Find where the given text appears and provide that cell's center as (X, Y) coordinate. 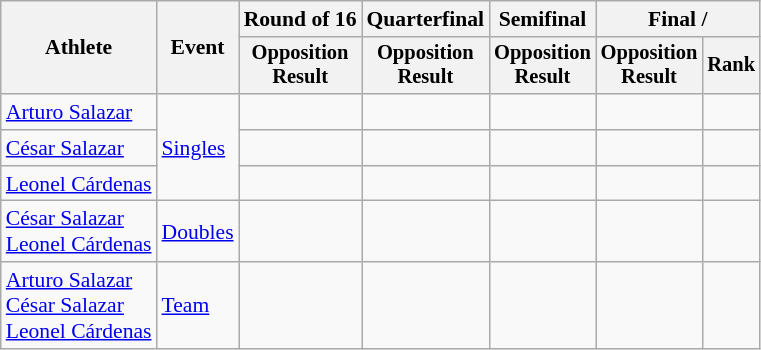
César Salazar (79, 148)
Arturo Salazar (79, 112)
Leonel Cárdenas (79, 184)
Athlete (79, 48)
Doubles (198, 232)
Arturo SalazarCésar SalazarLeonel Cárdenas (79, 306)
Quarterfinal (426, 19)
Semifinal (542, 19)
Event (198, 48)
Final / (678, 19)
Team (198, 306)
Round of 16 (300, 19)
Rank (731, 66)
César SalazarLeonel Cárdenas (79, 232)
Singles (198, 148)
